Detect which cell encompasses the target text, then output its (X, Y) center coordinate. 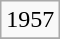
1957 (30, 20)
